Return [x, y] of the center of cell containing provided text 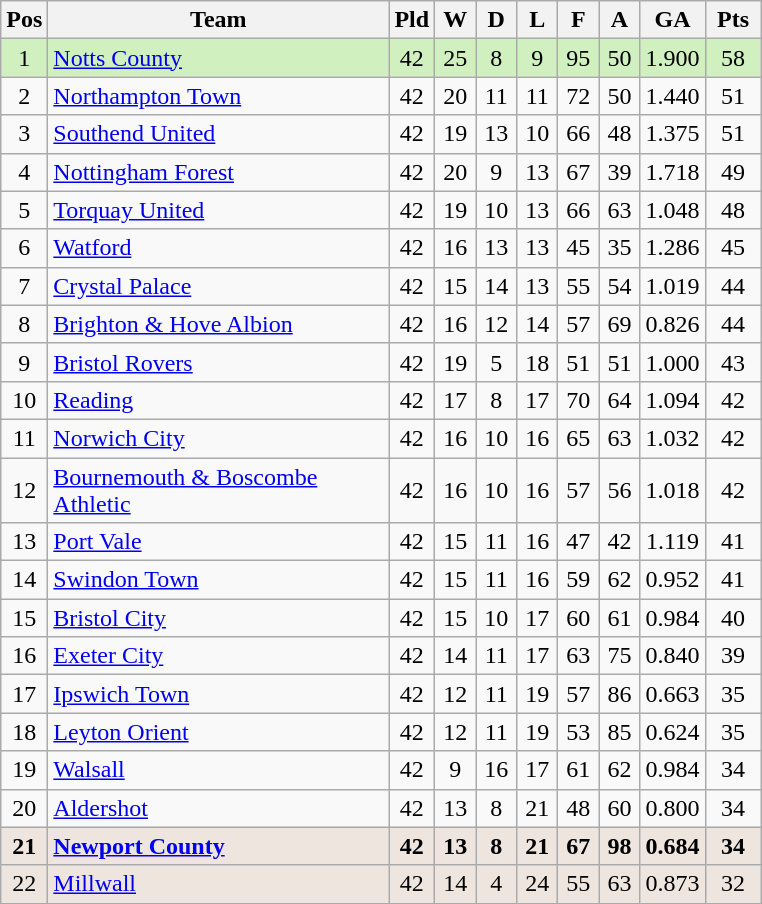
7 [24, 286]
6 [24, 248]
3 [24, 134]
Bournemouth & Boscombe Athletic [218, 490]
1.286 [672, 248]
58 [733, 58]
Pos [24, 20]
Crystal Palace [218, 286]
98 [620, 846]
0.684 [672, 846]
F [578, 20]
0.826 [672, 324]
85 [620, 732]
Bristol City [218, 618]
Notts County [218, 58]
1.440 [672, 96]
95 [578, 58]
Norwich City [218, 438]
54 [620, 286]
1.094 [672, 400]
Newport County [218, 846]
Port Vale [218, 542]
1.018 [672, 490]
A [620, 20]
1.718 [672, 172]
GA [672, 20]
Watford [218, 248]
59 [578, 580]
65 [578, 438]
1.900 [672, 58]
Walsall [218, 770]
1.032 [672, 438]
70 [578, 400]
0.873 [672, 884]
56 [620, 490]
75 [620, 656]
Nottingham Forest [218, 172]
0.663 [672, 694]
22 [24, 884]
L [538, 20]
53 [578, 732]
24 [538, 884]
1.000 [672, 362]
40 [733, 618]
25 [456, 58]
0.952 [672, 580]
Brighton & Hove Albion [218, 324]
Exeter City [218, 656]
W [456, 20]
Team [218, 20]
1.119 [672, 542]
0.624 [672, 732]
Aldershot [218, 808]
86 [620, 694]
72 [578, 96]
Ipswich Town [218, 694]
1.019 [672, 286]
Pld [412, 20]
Southend United [218, 134]
43 [733, 362]
0.800 [672, 808]
Torquay United [218, 210]
32 [733, 884]
47 [578, 542]
64 [620, 400]
1.375 [672, 134]
Millwall [218, 884]
49 [733, 172]
D [496, 20]
Leyton Orient [218, 732]
Swindon Town [218, 580]
1 [24, 58]
2 [24, 96]
Bristol Rovers [218, 362]
Northampton Town [218, 96]
Reading [218, 400]
69 [620, 324]
0.840 [672, 656]
Pts [733, 20]
1.048 [672, 210]
